Capture the cell that displays the provided text and extract its (x, y) central coordinate. 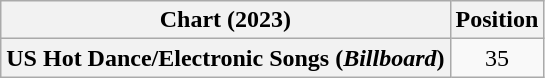
US Hot Dance/Electronic Songs (Billboard) (226, 58)
Chart (2023) (226, 20)
35 (497, 58)
Position (497, 20)
